Pinpoint the cell where the given text exists, returning its [x, y] midpoint coordinate. 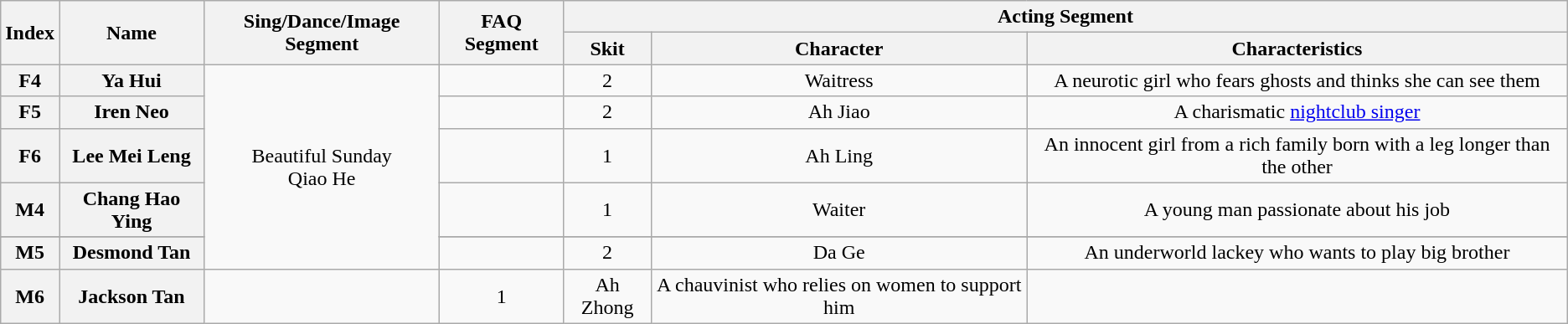
Sing/Dance/Image Segment [322, 33]
A young man passionate about his job [1297, 209]
Name [131, 33]
F6 [30, 156]
Beautiful SundayQiao He [322, 167]
Acting Segment [1065, 17]
A charismatic nightclub singer [1297, 112]
Lee Mei Leng [131, 156]
Character [839, 49]
M5 [30, 253]
Ya Hui [131, 80]
Iren Neo [131, 112]
Desmond Tan [131, 253]
Characteristics [1297, 49]
A chauvinist who relies on women to support him [839, 296]
An innocent girl from a rich family born with a leg longer than the other [1297, 156]
F4 [30, 80]
Da Ge [839, 253]
An underworld lackey who wants to play big brother [1297, 253]
Index [30, 33]
F5 [30, 112]
Chang Hao Ying [131, 209]
A neurotic girl who fears ghosts and thinks she can see them [1297, 80]
M6 [30, 296]
FAQ Segment [502, 33]
Ah Ling [839, 156]
Ah Jiao [839, 112]
Waiter [839, 209]
Skit [608, 49]
M4 [30, 209]
Ah Zhong [608, 296]
Jackson Tan [131, 296]
Waitress [839, 80]
